For the text-containing cell, return its midpoint in (x, y) coordinate format. 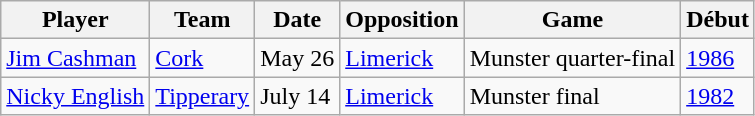
Team (202, 20)
Munster final (572, 96)
July 14 (298, 96)
Munster quarter-final (572, 58)
May 26 (298, 58)
Tipperary (202, 96)
Jim Cashman (76, 58)
Nicky English (76, 96)
Player (76, 20)
Game (572, 20)
1986 (718, 58)
Cork (202, 58)
Date (298, 20)
Début (718, 20)
Opposition (402, 20)
1982 (718, 96)
